Locate the cell with the specified text and output its (x, y) center coordinate. 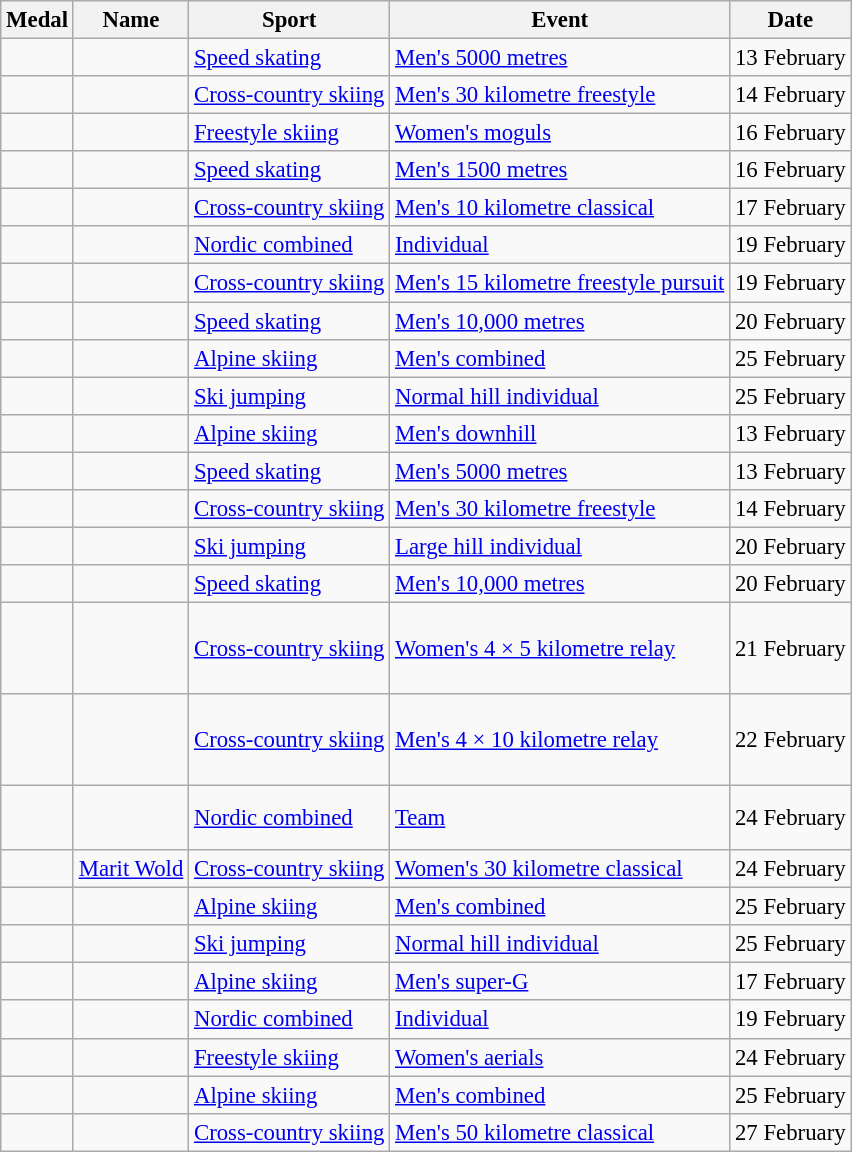
Women's 4 × 5 kilometre relay (560, 648)
Men's downhill (560, 433)
Men's 1500 metres (560, 170)
Event (560, 20)
22 February (790, 740)
Men's 10 kilometre classical (560, 208)
27 February (790, 1132)
Sport (290, 20)
Men's super-G (560, 982)
Women's moguls (560, 133)
Men's 50 kilometre classical (560, 1132)
Large hill individual (560, 546)
Name (130, 20)
Men's 4 × 10 kilometre relay (560, 740)
Date (790, 20)
Women's aerials (560, 1057)
Medal (38, 20)
21 February (790, 648)
Women's 30 kilometre classical (560, 869)
Team (560, 818)
Men's 15 kilometre freestyle pursuit (560, 283)
Marit Wold (130, 869)
